Scan for the cell matching the given text and deliver its (x, y) coordinate at center. 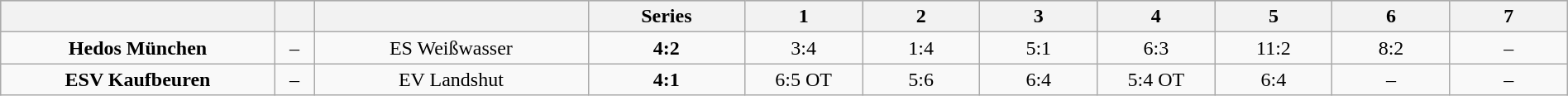
3 (1039, 17)
1 (804, 17)
8:2 (1391, 48)
ES Weißwasser (452, 48)
7 (1508, 17)
Series (667, 17)
5:4 OT (1156, 79)
6:3 (1156, 48)
5:6 (921, 79)
Hedos München (138, 48)
5:1 (1039, 48)
4:1 (667, 79)
6 (1391, 17)
2 (921, 17)
11:2 (1274, 48)
ESV Kaufbeuren (138, 79)
EV Landshut (452, 79)
4 (1156, 17)
6:5 OT (804, 79)
5 (1274, 17)
1:4 (921, 48)
3:4 (804, 48)
4:2 (667, 48)
